Output the [x, y] coordinate of the center of the cell containing the given text.  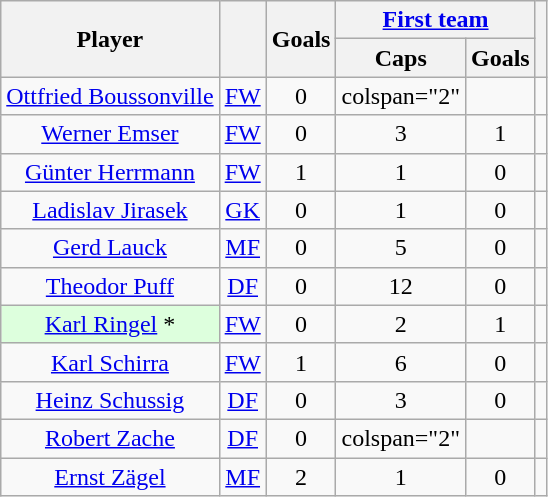
Karl Ringel * [110, 324]
6 [401, 362]
Werner Emser [110, 134]
5 [401, 248]
12 [401, 286]
Caps [401, 58]
Ladislav Jirasek [110, 210]
Gerd Lauck [110, 248]
Ottfried Boussonville [110, 96]
Robert Zache [110, 438]
Heinz Schussig [110, 400]
Theodor Puff [110, 286]
Player [110, 39]
First team [436, 20]
Ernst Zägel [110, 477]
Günter Herrmann [110, 172]
GK [242, 210]
Karl Schirra [110, 362]
